Detect which cell encompasses the target text, then output its [x, y] center coordinate. 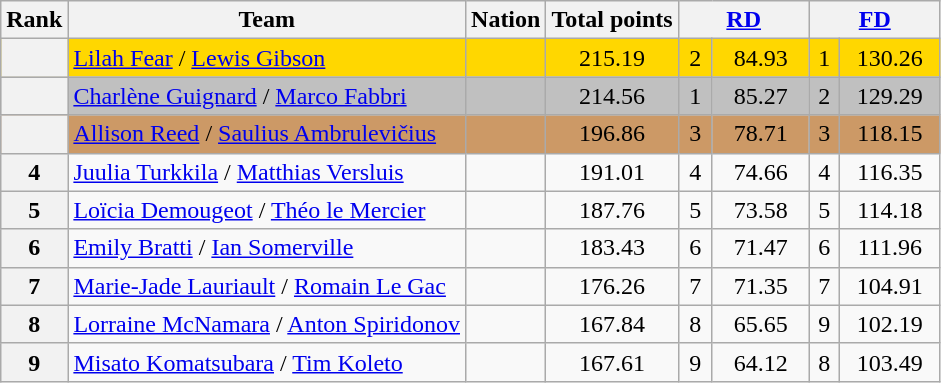
Charlène Guignard / Marco Fabbri [267, 96]
85.27 [760, 96]
Allison Reed / Saulius Ambrulevičius [267, 134]
84.93 [760, 58]
64.12 [760, 362]
FD [874, 20]
Misato Komatsubara / Tim Koleto [267, 362]
103.49 [890, 362]
Emily Bratti / Ian Somerville [267, 248]
183.43 [612, 248]
Nation [506, 20]
Lilah Fear / Lewis Gibson [267, 58]
196.86 [612, 134]
187.76 [612, 210]
Rank [34, 20]
118.15 [890, 134]
176.26 [612, 286]
191.01 [612, 172]
Lorraine McNamara / Anton Spiridonov [267, 324]
167.84 [612, 324]
114.18 [890, 210]
104.91 [890, 286]
Team [267, 20]
71.35 [760, 286]
RD [744, 20]
167.61 [612, 362]
102.19 [890, 324]
Total points [612, 20]
Marie-Jade Lauriault / Romain Le Gac [267, 286]
129.29 [890, 96]
214.56 [612, 96]
65.65 [760, 324]
73.58 [760, 210]
Loïcia Demougeot / Théo le Mercier [267, 210]
116.35 [890, 172]
74.66 [760, 172]
130.26 [890, 58]
71.47 [760, 248]
Juulia Turkkila / Matthias Versluis [267, 172]
215.19 [612, 58]
111.96 [890, 248]
78.71 [760, 134]
